Output the (X, Y) coordinate of the center of the cell containing the given text.  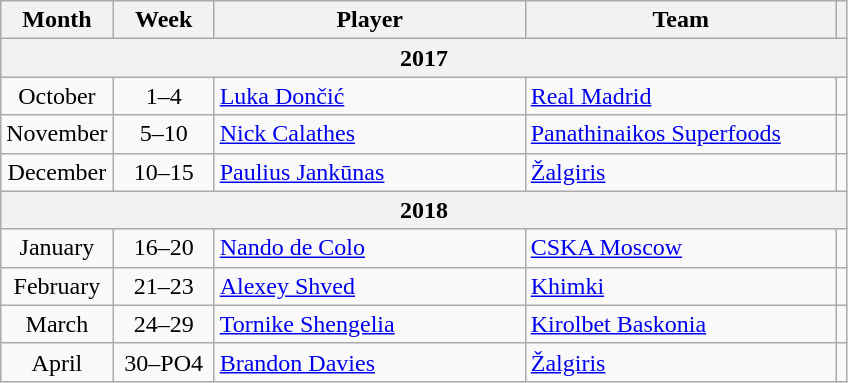
Alexey Shved (370, 286)
October (57, 96)
Week (164, 20)
2017 (424, 58)
April (57, 362)
Player (370, 20)
Luka Dončić (370, 96)
Nick Calathes (370, 134)
Month (57, 20)
Nando de Colo (370, 248)
CSKA Moscow (680, 248)
Team (680, 20)
1–4 (164, 96)
Panathinaikos Superfoods (680, 134)
10–15 (164, 172)
December (57, 172)
16–20 (164, 248)
February (57, 286)
Real Madrid (680, 96)
Khimki (680, 286)
March (57, 324)
January (57, 248)
30–PO4 (164, 362)
2018 (424, 210)
Paulius Jankūnas (370, 172)
5–10 (164, 134)
24–29 (164, 324)
21–23 (164, 286)
Brandon Davies (370, 362)
Tornike Shengelia (370, 324)
November (57, 134)
Kirolbet Baskonia (680, 324)
